Output the (x, y) coordinate of the center of the cell containing the given text.  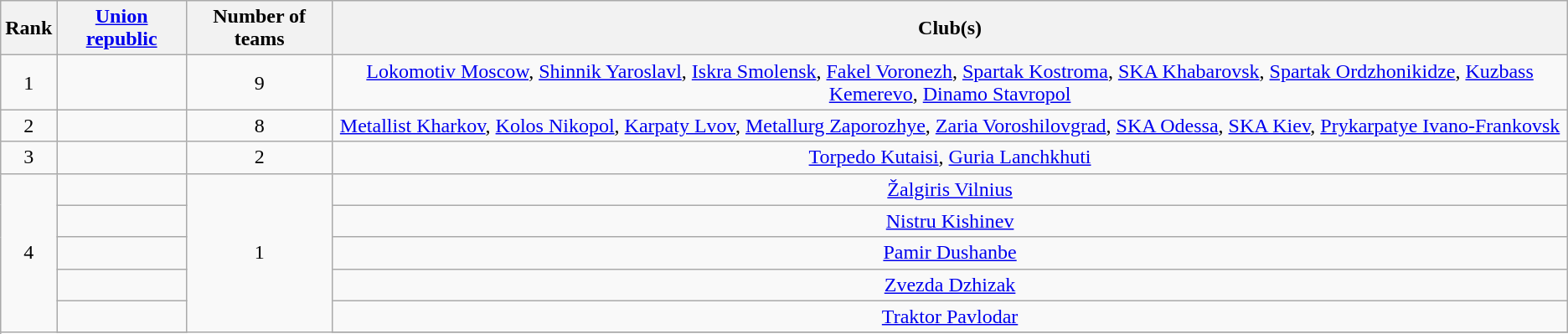
Torpedo Kutaisi, Guria Lanchkhuti (950, 157)
Rank (28, 28)
Žalgiris Vilnius (950, 189)
Metallist Kharkov, Kolos Nikopol, Karpaty Lvov, Metallurg Zaporozhye, Zaria Voroshilovgrad, SKA Odessa, SKA Kiev, Prykarpatye Ivano-Frankovsk (950, 126)
Traktor Pavlodar (950, 316)
Nistru Kishinev (950, 221)
Number of teams (259, 28)
Club(s) (950, 28)
9 (259, 82)
Pamir Dushanbe (950, 253)
3 (28, 157)
Zvezda Dzhizak (950, 285)
8 (259, 126)
Union republic (122, 28)
4 (28, 253)
